Detect which cell encompasses the target text, then output its (x, y) center coordinate. 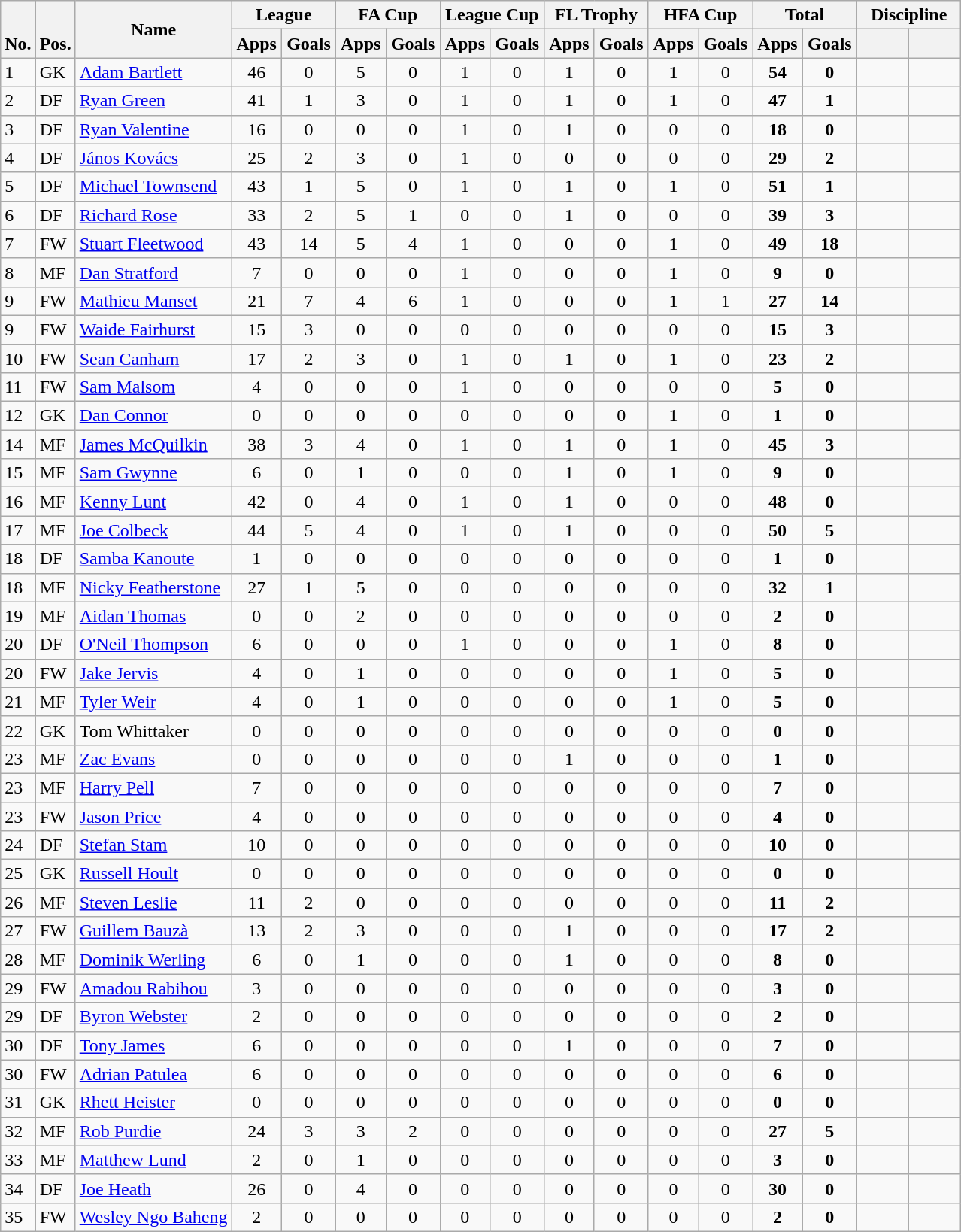
48 (778, 502)
Ryan Valentine (153, 129)
Adrian Patulea (153, 1074)
Adam Bartlett (153, 72)
50 (778, 530)
Wesley Ngo Baheng (153, 1217)
Rob Purdie (153, 1131)
Dominik Werling (153, 960)
Matthew Lund (153, 1160)
Kenny Lunt (153, 502)
Harry Pell (153, 787)
49 (778, 244)
35 (18, 1217)
Discipline (908, 15)
Joe Heath (153, 1188)
Tyler Weir (153, 702)
Sam Gwynne (153, 473)
Russell Hoult (153, 874)
12 (18, 416)
44 (257, 530)
34 (18, 1188)
Stuart Fleetwood (153, 244)
Tony James (153, 1045)
Waide Fairhurst (153, 329)
51 (778, 187)
Rhett Heister (153, 1103)
31 (18, 1103)
Jake Jervis (153, 673)
Mathieu Manset (153, 301)
42 (257, 502)
Richard Rose (153, 215)
Tom Whittaker (153, 730)
Dan Stratford (153, 272)
28 (18, 960)
FA Cup (388, 15)
János Kovács (153, 158)
Name (153, 29)
HFA Cup (701, 15)
Sean Canham (153, 359)
22 (18, 730)
45 (778, 445)
Byron Webster (153, 1017)
13 (257, 931)
Sam Malsom (153, 387)
Zac Evans (153, 759)
O'Neil Thompson (153, 645)
League Cup (492, 15)
46 (257, 72)
Joe Colbeck (153, 530)
39 (778, 215)
Nicky Featherstone (153, 587)
Samba Kanoute (153, 559)
Guillem Bauzà (153, 931)
41 (257, 101)
Pos. (56, 29)
Ryan Green (153, 101)
Total (805, 15)
19 (18, 616)
FL Trophy (597, 15)
League (284, 15)
54 (778, 72)
Steven Leslie (153, 903)
Michael Townsend (153, 187)
Stefan Stam (153, 845)
38 (257, 445)
Jason Price (153, 816)
Dan Connor (153, 416)
Aidan Thomas (153, 616)
Amadou Rabihou (153, 988)
47 (778, 101)
No. (18, 29)
James McQuilkin (153, 445)
